Identify which cell holds the provided text, then report its (X, Y) central coordinate. 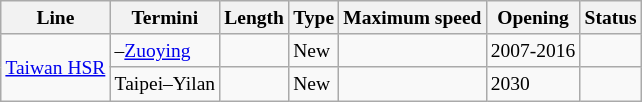
Taiwan HSR (56, 68)
2030 (533, 84)
Status (610, 18)
Length (254, 18)
Termini (165, 18)
Opening (533, 18)
Taipei–Yilan (165, 84)
Maximum speed (412, 18)
Line (56, 18)
2007-2016 (533, 50)
Type (314, 18)
–Zuoying (165, 50)
